Output the (x, y) coordinate of the center of the cell containing the given text.  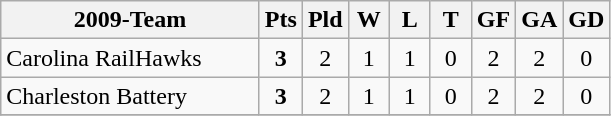
2009-Team (130, 20)
GD (586, 20)
Carolina RailHawks (130, 58)
Pts (280, 20)
GA (540, 20)
Pld (325, 20)
W (368, 20)
Charleston Battery (130, 96)
GF (493, 20)
T (450, 20)
L (410, 20)
